Return the [x, y] coordinate for the center point of the cell that contains the specified text.  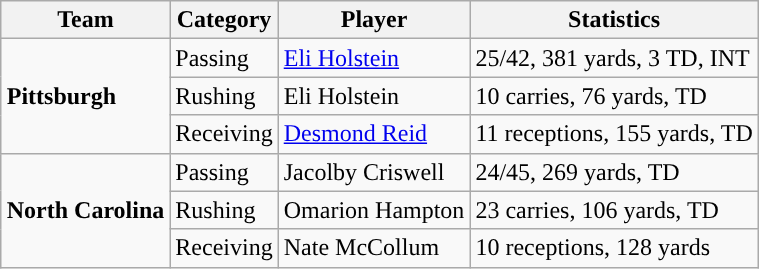
11 receptions, 155 yards, TD [614, 134]
Omarion Hampton [374, 210]
25/42, 381 yards, 3 TD, INT [614, 58]
10 receptions, 128 yards [614, 248]
Desmond Reid [374, 134]
23 carries, 106 yards, TD [614, 210]
24/45, 269 yards, TD [614, 172]
10 carries, 76 yards, TD [614, 96]
Nate McCollum [374, 248]
Statistics [614, 20]
Team [86, 20]
Player [374, 20]
Pittsburgh [86, 96]
Category [224, 20]
Jacolby Criswell [374, 172]
North Carolina [86, 210]
